For the text-containing cell, return its midpoint in [X, Y] coordinate format. 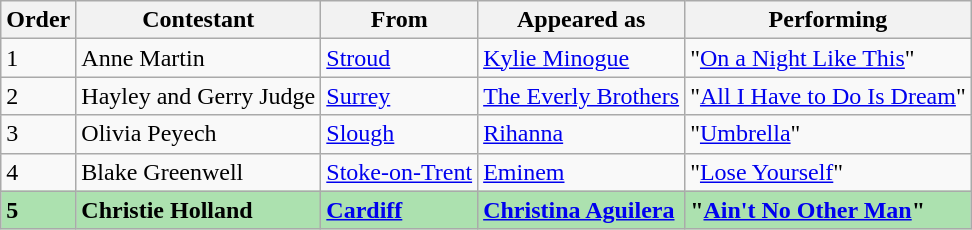
Performing [828, 20]
Surrey [400, 96]
From [400, 20]
5 [38, 210]
Order [38, 20]
Stoke-on-Trent [400, 172]
"Ain't No Other Man" [828, 210]
1 [38, 58]
2 [38, 96]
The Everly Brothers [582, 96]
Cardiff [400, 210]
Appeared as [582, 20]
Hayley and Gerry Judge [198, 96]
Anne Martin [198, 58]
Olivia Peyech [198, 134]
Christie Holland [198, 210]
"All I Have to Do Is Dream" [828, 96]
Contestant [198, 20]
Eminem [582, 172]
Christina Aguilera [582, 210]
"Umbrella" [828, 134]
4 [38, 172]
Stroud [400, 58]
3 [38, 134]
Blake Greenwell [198, 172]
Slough [400, 134]
"Lose Yourself" [828, 172]
"On a Night Like This" [828, 58]
Kylie Minogue [582, 58]
Rihanna [582, 134]
